Scan for the cell matching the given text and deliver its [x, y] coordinate at center. 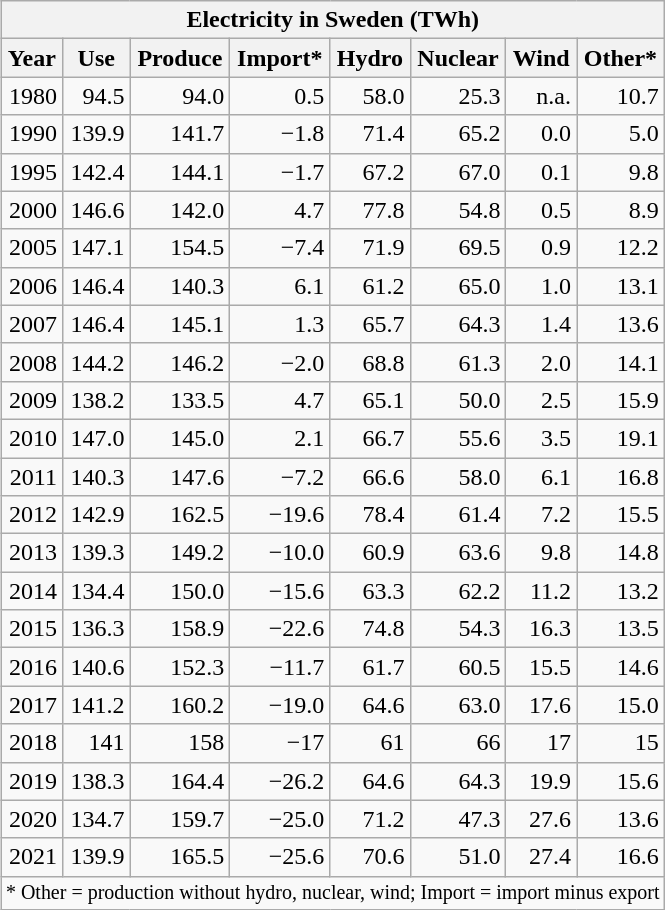
2007 [32, 324]
17.6 [542, 705]
2008 [32, 362]
16.8 [621, 477]
63.3 [370, 591]
60.9 [370, 553]
5.0 [621, 134]
61 [370, 743]
13.1 [621, 286]
67.2 [370, 172]
47.3 [458, 819]
141 [96, 743]
158 [180, 743]
70.6 [370, 857]
65.7 [370, 324]
141.2 [96, 705]
134.4 [96, 591]
10.7 [621, 96]
141.7 [180, 134]
13.5 [621, 629]
Wind [542, 58]
Nuclear [458, 58]
15 [621, 743]
* Other = production without hydro, nuclear, wind; Import = import minus export [332, 892]
Produce [180, 58]
Other* [621, 58]
78.4 [370, 515]
Import* [280, 58]
2005 [32, 248]
138.3 [96, 781]
1.3 [280, 324]
−25.6 [280, 857]
61.7 [370, 667]
160.2 [180, 705]
164.4 [180, 781]
14.8 [621, 553]
71.9 [370, 248]
51.0 [458, 857]
14.6 [621, 667]
146.2 [180, 362]
−22.6 [280, 629]
0.9 [542, 248]
66 [458, 743]
140.6 [96, 667]
−7.4 [280, 248]
1.0 [542, 286]
66.7 [370, 438]
150.0 [180, 591]
152.3 [180, 667]
146.6 [96, 210]
Hydro [370, 58]
19.1 [621, 438]
2.1 [280, 438]
66.6 [370, 477]
65.2 [458, 134]
63.0 [458, 705]
139.3 [96, 553]
94.5 [96, 96]
71.2 [370, 819]
2014 [32, 591]
62.2 [458, 591]
145.0 [180, 438]
144.1 [180, 172]
2.0 [542, 362]
2013 [32, 553]
1.4 [542, 324]
0.0 [542, 134]
147.0 [96, 438]
60.5 [458, 667]
145.1 [180, 324]
2018 [32, 743]
74.8 [370, 629]
19.9 [542, 781]
15.6 [621, 781]
−11.7 [280, 667]
142.9 [96, 515]
134.7 [96, 819]
142.0 [180, 210]
17 [542, 743]
54.8 [458, 210]
15.9 [621, 400]
2.5 [542, 400]
2017 [32, 705]
154.5 [180, 248]
27.4 [542, 857]
54.3 [458, 629]
138.2 [96, 400]
144.2 [96, 362]
n.a. [542, 96]
8.9 [621, 210]
−15.6 [280, 591]
1995 [32, 172]
158.9 [180, 629]
3.5 [542, 438]
2020 [32, 819]
142.4 [96, 172]
2015 [32, 629]
0.1 [542, 172]
67.0 [458, 172]
2012 [32, 515]
2021 [32, 857]
−19.0 [280, 705]
−25.0 [280, 819]
13.2 [621, 591]
12.2 [621, 248]
147.1 [96, 248]
2009 [32, 400]
14.1 [621, 362]
149.2 [180, 553]
−1.7 [280, 172]
159.7 [180, 819]
15.0 [621, 705]
Electricity in Sweden (TWh) [332, 20]
162.5 [180, 515]
7.2 [542, 515]
2019 [32, 781]
133.5 [180, 400]
−1.8 [280, 134]
136.3 [96, 629]
2006 [32, 286]
94.0 [180, 96]
2010 [32, 438]
2016 [32, 667]
1990 [32, 134]
Year [32, 58]
16.3 [542, 629]
71.4 [370, 134]
−17 [280, 743]
11.2 [542, 591]
1980 [32, 96]
61.2 [370, 286]
61.4 [458, 515]
147.6 [180, 477]
63.6 [458, 553]
50.0 [458, 400]
165.5 [180, 857]
16.6 [621, 857]
−2.0 [280, 362]
−10.0 [280, 553]
−7.2 [280, 477]
68.8 [370, 362]
−26.2 [280, 781]
65.1 [370, 400]
2011 [32, 477]
25.3 [458, 96]
27.6 [542, 819]
61.3 [458, 362]
−19.6 [280, 515]
55.6 [458, 438]
2000 [32, 210]
65.0 [458, 286]
77.8 [370, 210]
Use [96, 58]
69.5 [458, 248]
